Provide the [X, Y] coordinate of the cell's center where the given text is located.  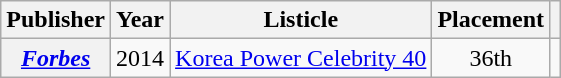
36th [491, 58]
Placement [491, 20]
2014 [140, 58]
Forbes [56, 58]
Publisher [56, 20]
Year [140, 20]
Korea Power Celebrity 40 [301, 58]
Listicle [301, 20]
